Identify which cell holds the provided text, then report its (x, y) central coordinate. 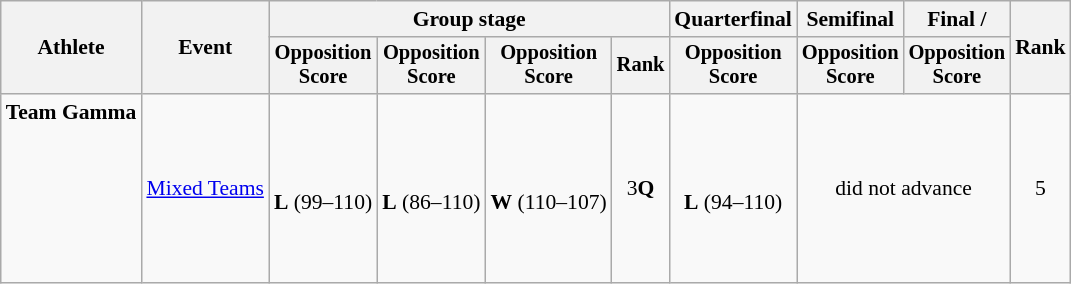
did not advance (904, 188)
Team Gamma (72, 188)
Mixed Teams (205, 188)
5 (1040, 188)
Semifinal (850, 19)
Event (205, 48)
Group stage (469, 19)
Quarterfinal (733, 19)
3Q (641, 188)
L (99–110) (323, 188)
L (94–110) (733, 188)
W (110–107) (548, 188)
L (86–110) (431, 188)
Athlete (72, 48)
Final / (958, 19)
